For the text-containing cell, return its midpoint in [x, y] coordinate format. 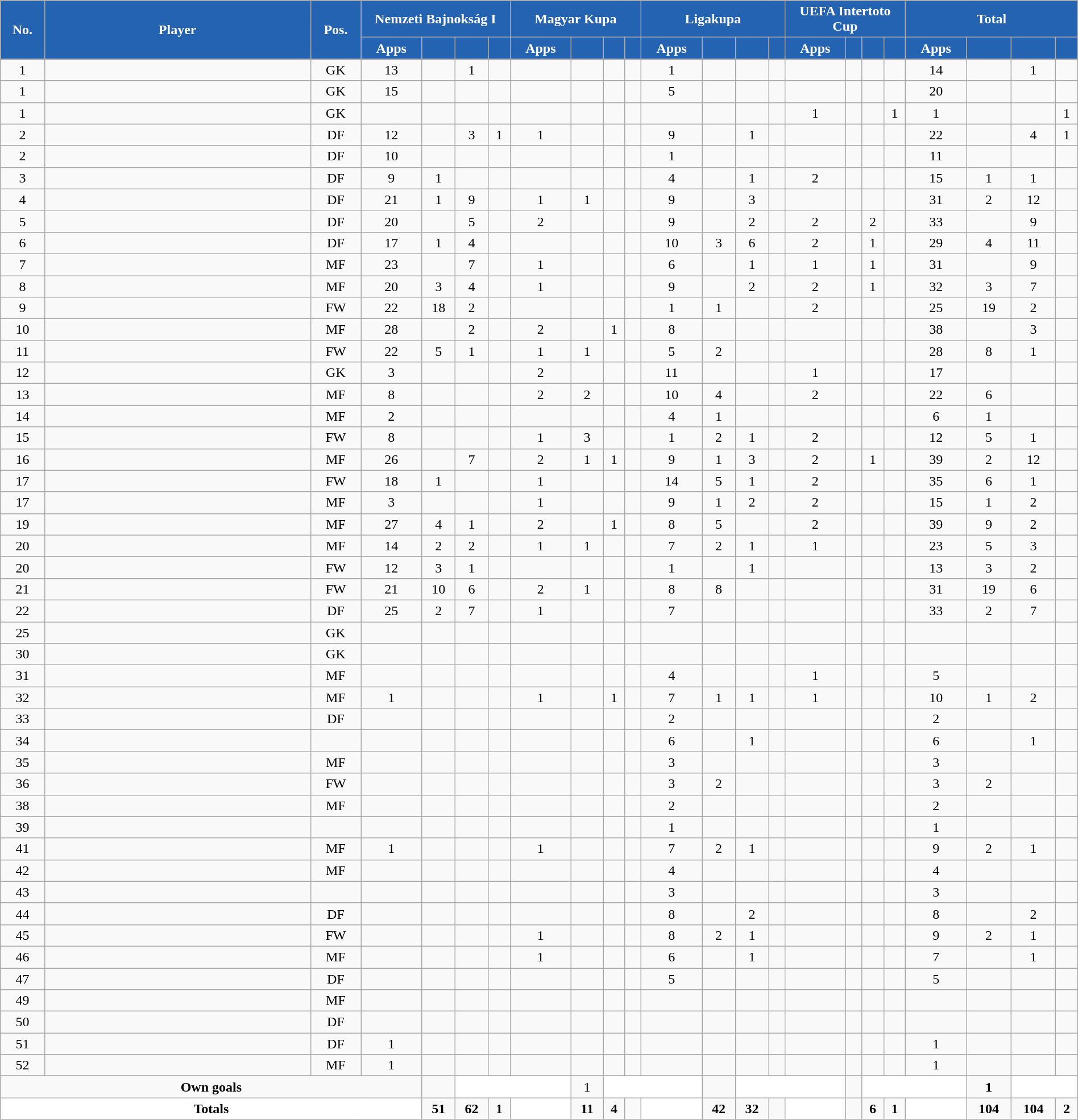
29 [936, 243]
41 [23, 849]
Total [992, 19]
No. [23, 30]
44 [23, 914]
Nemzeti Bajnokság I [436, 19]
49 [23, 1001]
45 [23, 935]
26 [391, 459]
36 [23, 784]
52 [23, 1065]
34 [23, 741]
27 [391, 524]
Magyar Kupa [575, 19]
Player [177, 30]
UEFA Intertoto Cup [845, 19]
47 [23, 978]
Pos. [335, 30]
Totals [212, 1109]
Own goals [212, 1087]
46 [23, 957]
16 [23, 459]
30 [23, 654]
Ligakupa [713, 19]
62 [471, 1109]
50 [23, 1022]
43 [23, 892]
